From the cell containing the given text, extract its center point as [X, Y] coordinate. 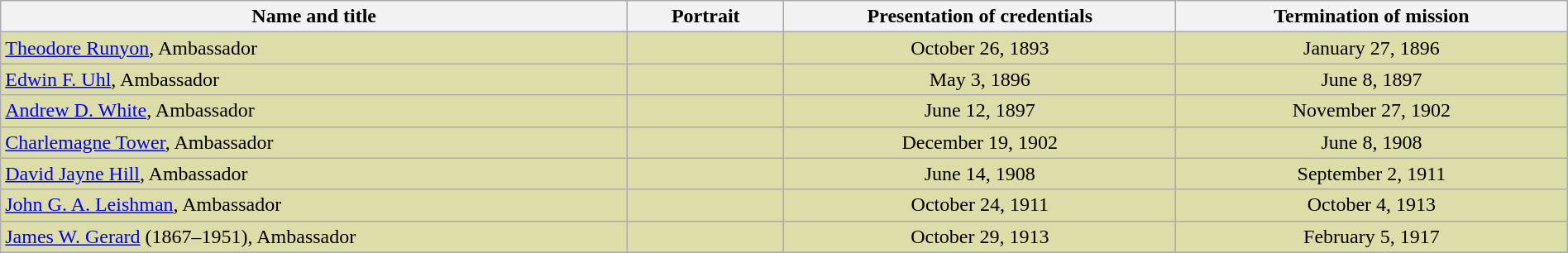
David Jayne Hill, Ambassador [314, 174]
June 8, 1908 [1372, 142]
October 4, 1913 [1372, 205]
Charlemagne Tower, Ambassador [314, 142]
May 3, 1896 [980, 79]
Portrait [706, 17]
June 8, 1897 [1372, 79]
January 27, 1896 [1372, 48]
Theodore Runyon, Ambassador [314, 48]
June 14, 1908 [980, 174]
February 5, 1917 [1372, 236]
Presentation of credentials [980, 17]
October 29, 1913 [980, 236]
Edwin F. Uhl, Ambassador [314, 79]
October 24, 1911 [980, 205]
October 26, 1893 [980, 48]
James W. Gerard (1867–1951), Ambassador [314, 236]
September 2, 1911 [1372, 174]
November 27, 1902 [1372, 111]
Andrew D. White, Ambassador [314, 111]
Name and title [314, 17]
Termination of mission [1372, 17]
June 12, 1897 [980, 111]
December 19, 1902 [980, 142]
John G. A. Leishman, Ambassador [314, 205]
